Search for the cell housing the specified text and yield its [x, y] center coordinate. 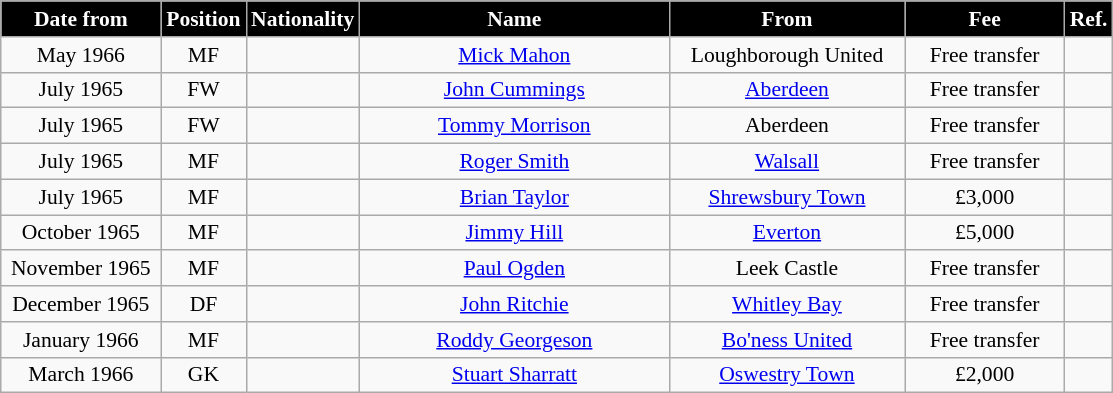
£2,000 [985, 375]
Shrewsbury Town [786, 197]
John Ritchie [514, 304]
May 1966 [81, 55]
Roger Smith [514, 162]
March 1966 [81, 375]
GK [204, 375]
Tommy Morrison [514, 126]
Brian Taylor [514, 197]
Ref. [1089, 19]
DF [204, 304]
£3,000 [985, 197]
Jimmy Hill [514, 233]
Mick Mahon [514, 55]
Position [204, 19]
Paul Ogden [514, 269]
From [786, 19]
Bo'ness United [786, 340]
Loughborough United [786, 55]
£5,000 [985, 233]
November 1965 [81, 269]
Stuart Sharratt [514, 375]
John Cummings [514, 90]
December 1965 [81, 304]
Leek Castle [786, 269]
Nationality [302, 19]
January 1966 [81, 340]
Roddy Georgeson [514, 340]
October 1965 [81, 233]
Fee [985, 19]
Oswestry Town [786, 375]
Everton [786, 233]
Walsall [786, 162]
Name [514, 19]
Whitley Bay [786, 304]
Date from [81, 19]
